From the cell containing the given text, extract its center point as [x, y] coordinate. 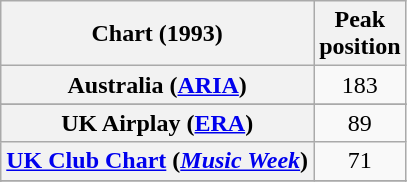
Chart (1993) [158, 34]
Australia (ARIA) [158, 85]
89 [360, 123]
UK Club Chart (Music Week) [158, 161]
Peak position [360, 34]
183 [360, 85]
UK Airplay (ERA) [158, 123]
71 [360, 161]
